Return the (X, Y) coordinate for the center point of the cell that contains the specified text.  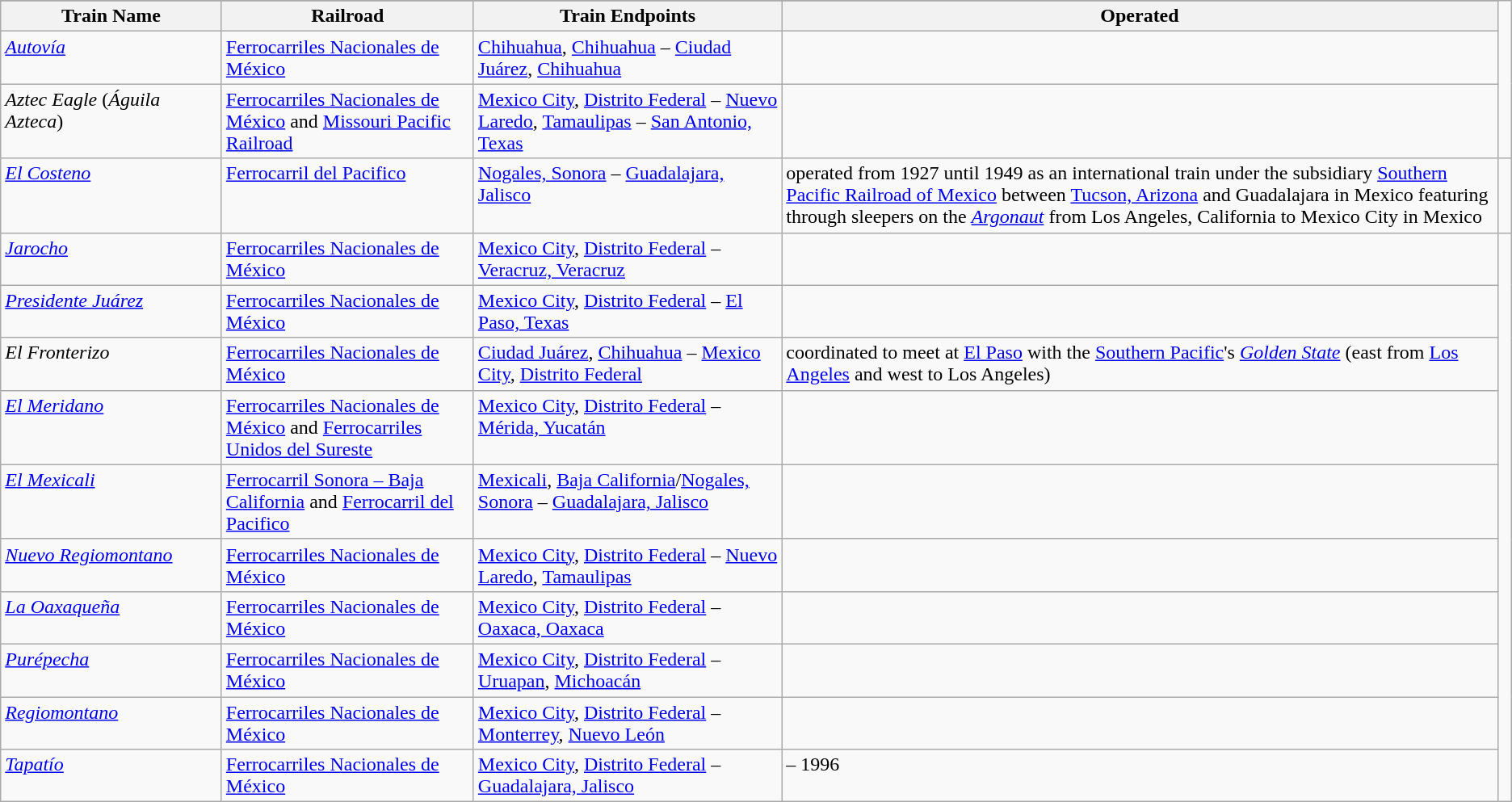
Chihuahua, Chihuahua – Ciudad Juárez, Chihuahua (627, 58)
Mexico City, Distrito Federal – Guadalajara, Jalisco (627, 775)
El Fronterizo (111, 363)
Nogales, Sonora – Guadalajara, Jalisco (627, 195)
Train Name (111, 16)
Purépecha (111, 670)
Presidente Juárez (111, 312)
El Mexicali (111, 502)
coordinated to meet at El Paso with the Southern Pacific's Golden State (east from Los Angeles and west to Los Angeles) (1140, 363)
Mexico City, Distrito Federal – Nuevo Laredo, Tamaulipas – San Antonio, Texas (627, 121)
Railroad (347, 16)
Ciudad Juárez, Chihuahua – Mexico City, Distrito Federal (627, 363)
Mexico City, Distrito Federal – Mérida, Yucatán (627, 427)
El Costeno (111, 195)
Aztec Eagle (Águila Azteca) (111, 121)
Mexico City, Distrito Federal – Monterrey, Nuevo León (627, 722)
El Meridano (111, 427)
La Oaxaqueña (111, 617)
Autovía (111, 58)
Ferrocarril del Pacifico (347, 195)
Ferrocarriles Nacionales de México and Missouri Pacific Railroad (347, 121)
Mexico City, Distrito Federal – Veracruz, Veracruz (627, 258)
Nuevo Regiomontano (111, 565)
Ferrocarril Sonora – Baja California and Ferrocarril del Pacifico (347, 502)
Regiomontano (111, 722)
Operated (1140, 16)
Tapatío (111, 775)
Mexico City, Distrito Federal – El Paso, Texas (627, 312)
Mexicali, Baja California/Nogales, Sonora – Guadalajara, Jalisco (627, 502)
Mexico City, Distrito Federal – Uruapan, Michoacán (627, 670)
Mexico City, Distrito Federal – Oaxaca, Oaxaca (627, 617)
Ferrocarriles Nacionales de México and Ferrocarriles Unidos del Sureste (347, 427)
– 1996 (1140, 775)
Jarocho (111, 258)
Train Endpoints (627, 16)
Mexico City, Distrito Federal – Nuevo Laredo, Tamaulipas (627, 565)
